Capture the cell that displays the provided text and extract its (x, y) central coordinate. 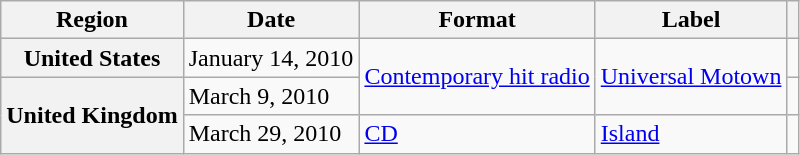
March 29, 2010 (271, 134)
March 9, 2010 (271, 96)
Label (691, 20)
January 14, 2010 (271, 58)
United Kingdom (92, 115)
Format (477, 20)
Contemporary hit radio (477, 77)
Universal Motown (691, 77)
Island (691, 134)
Region (92, 20)
Date (271, 20)
United States (92, 58)
CD (477, 134)
